Search for the cell housing the specified text and yield its [x, y] center coordinate. 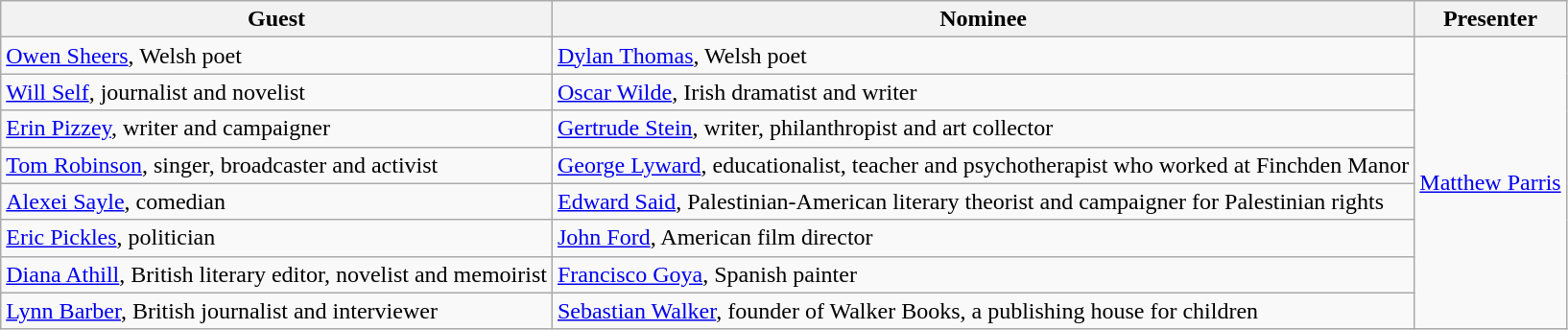
Oscar Wilde, Irish dramatist and writer [983, 92]
John Ford, American film director [983, 238]
Alexei Sayle, comedian [276, 201]
George Lyward, educationalist, teacher and psychotherapist who worked at Finchden Manor [983, 165]
Tom Robinson, singer, broadcaster and activist [276, 165]
Guest [276, 19]
Eric Pickles, politician [276, 238]
Presenter [1490, 19]
Lynn Barber, British journalist and interviewer [276, 311]
Erin Pizzey, writer and campaigner [276, 129]
Diana Athill, British literary editor, novelist and memoirist [276, 274]
Dylan Thomas, Welsh poet [983, 56]
Will Self, journalist and novelist [276, 92]
Nominee [983, 19]
Gertrude Stein, writer, philanthropist and art collector [983, 129]
Owen Sheers, Welsh poet [276, 56]
Edward Said, Palestinian-American literary theorist and campaigner for Palestinian rights [983, 201]
Matthew Parris [1490, 183]
Francisco Goya, Spanish painter [983, 274]
Sebastian Walker, founder of Walker Books, a publishing house for children [983, 311]
